Output the [x, y] coordinate of the center of the cell containing the given text.  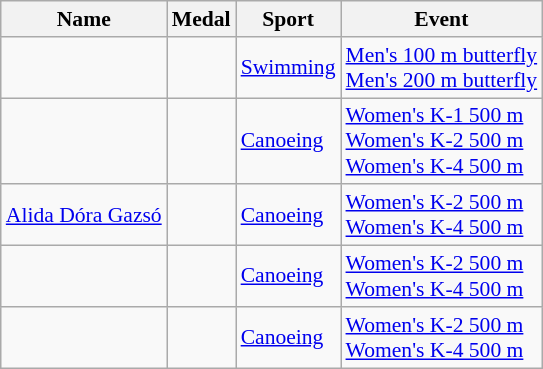
Sport [288, 19]
Event [441, 19]
Men's 100 m butterflyMen's 200 m butterfly [441, 68]
Women's K-1 500 mWomen's K-2 500 mWomen's K-4 500 m [441, 142]
Name [84, 19]
Swimming [288, 68]
Medal [202, 19]
Alida Dóra Gazsó [84, 216]
